Pinpoint the cell where the given text exists, returning its (x, y) midpoint coordinate. 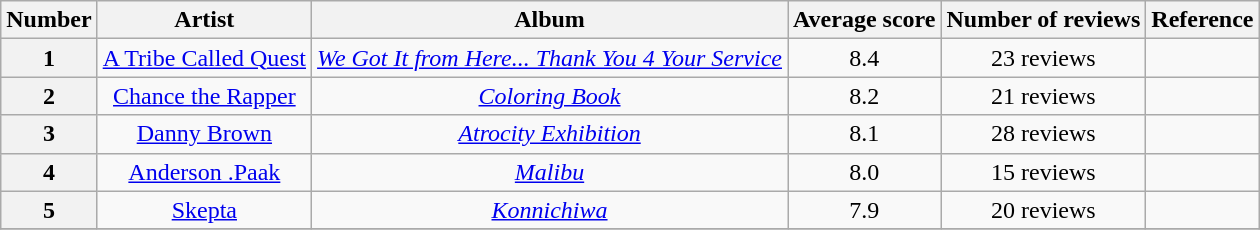
Anderson .Paak (204, 172)
Album (550, 20)
Average score (864, 20)
20 reviews (1044, 210)
Atrocity Exhibition (550, 134)
5 (49, 210)
A Tribe Called Quest (204, 58)
Konnichiwa (550, 210)
Coloring Book (550, 96)
2 (49, 96)
8.4 (864, 58)
Number of reviews (1044, 20)
We Got It from Here... Thank You 4 Your Service (550, 58)
Chance the Rapper (204, 96)
15 reviews (1044, 172)
8.0 (864, 172)
8.1 (864, 134)
Reference (1202, 20)
7.9 (864, 210)
Number (49, 20)
28 reviews (1044, 134)
1 (49, 58)
23 reviews (1044, 58)
Danny Brown (204, 134)
Skepta (204, 210)
21 reviews (1044, 96)
4 (49, 172)
Artist (204, 20)
3 (49, 134)
8.2 (864, 96)
Malibu (550, 172)
